Locate the cell with the specified text and output its (x, y) center coordinate. 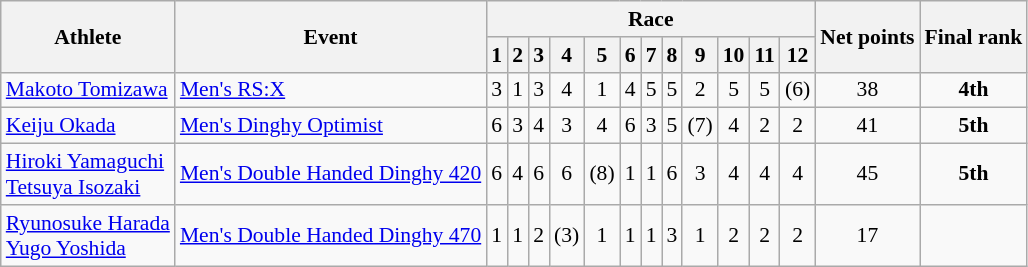
Men's Double Handed Dinghy 420 (330, 174)
17 (867, 236)
Race (650, 19)
(6) (798, 90)
7 (652, 55)
4th (974, 90)
(8) (602, 174)
Athlete (88, 36)
41 (867, 126)
(7) (700, 126)
Men's Double Handed Dinghy 470 (330, 236)
11 (764, 55)
Men's Dinghy Optimist (330, 126)
Makoto Tomizawa (88, 90)
10 (734, 55)
12 (798, 55)
8 (672, 55)
38 (867, 90)
Hiroki YamaguchiTetsuya Isozaki (88, 174)
Net points (867, 36)
Ryunosuke HaradaYugo Yoshida (88, 236)
Event (330, 36)
45 (867, 174)
9 (700, 55)
Men's RS:X (330, 90)
(3) (566, 236)
Final rank (974, 36)
Keiju Okada (88, 126)
